Return the [X, Y] coordinate for the center point of the cell that contains the specified text.  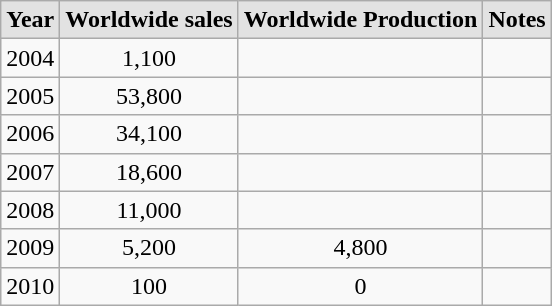
2007 [30, 172]
18,600 [149, 172]
5,200 [149, 248]
Year [30, 20]
2006 [30, 134]
0 [360, 286]
1,100 [149, 58]
4,800 [360, 248]
11,000 [149, 210]
2008 [30, 210]
2010 [30, 286]
34,100 [149, 134]
2009 [30, 248]
Worldwide Production [360, 20]
Notes [517, 20]
2005 [30, 96]
53,800 [149, 96]
2004 [30, 58]
Worldwide sales [149, 20]
100 [149, 286]
